Return the [x, y] coordinate for the center point of the cell that contains the specified text.  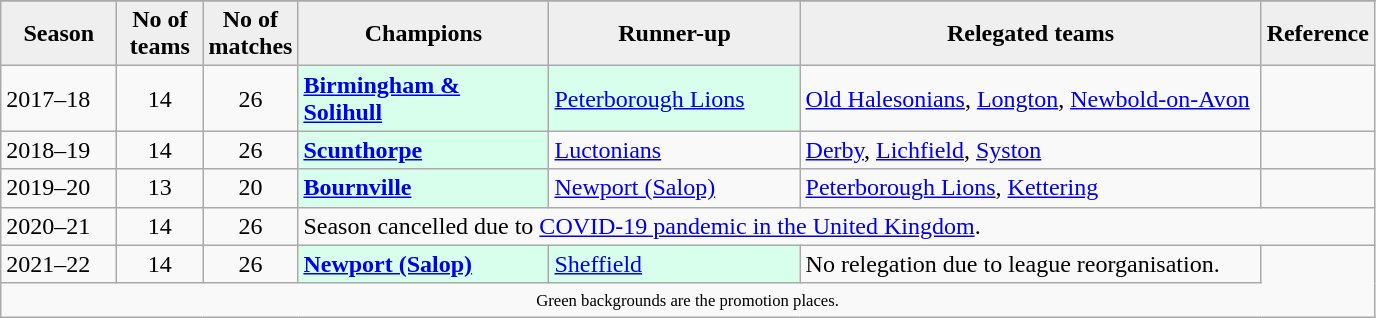
2020–21 [59, 226]
Relegated teams [1030, 34]
Season [59, 34]
No relegation due to league reorganisation. [1030, 264]
Green backgrounds are the promotion places. [688, 300]
Old Halesonians, Longton, Newbold-on-Avon [1030, 98]
20 [250, 188]
2018–19 [59, 150]
2019–20 [59, 188]
Birmingham & Solihull [424, 98]
Reference [1318, 34]
Season cancelled due to COVID-19 pandemic in the United Kingdom. [836, 226]
Scunthorpe [424, 150]
2017–18 [59, 98]
2021–22 [59, 264]
No of teams [160, 34]
Derby, Lichfield, Syston [1030, 150]
13 [160, 188]
Sheffield [674, 264]
No of matches [250, 34]
Luctonians [674, 150]
Peterborough Lions, Kettering [1030, 188]
Bournville [424, 188]
Peterborough Lions [674, 98]
Champions [424, 34]
Runner-up [674, 34]
